Find where the given text appears and provide that cell's center as (x, y) coordinate. 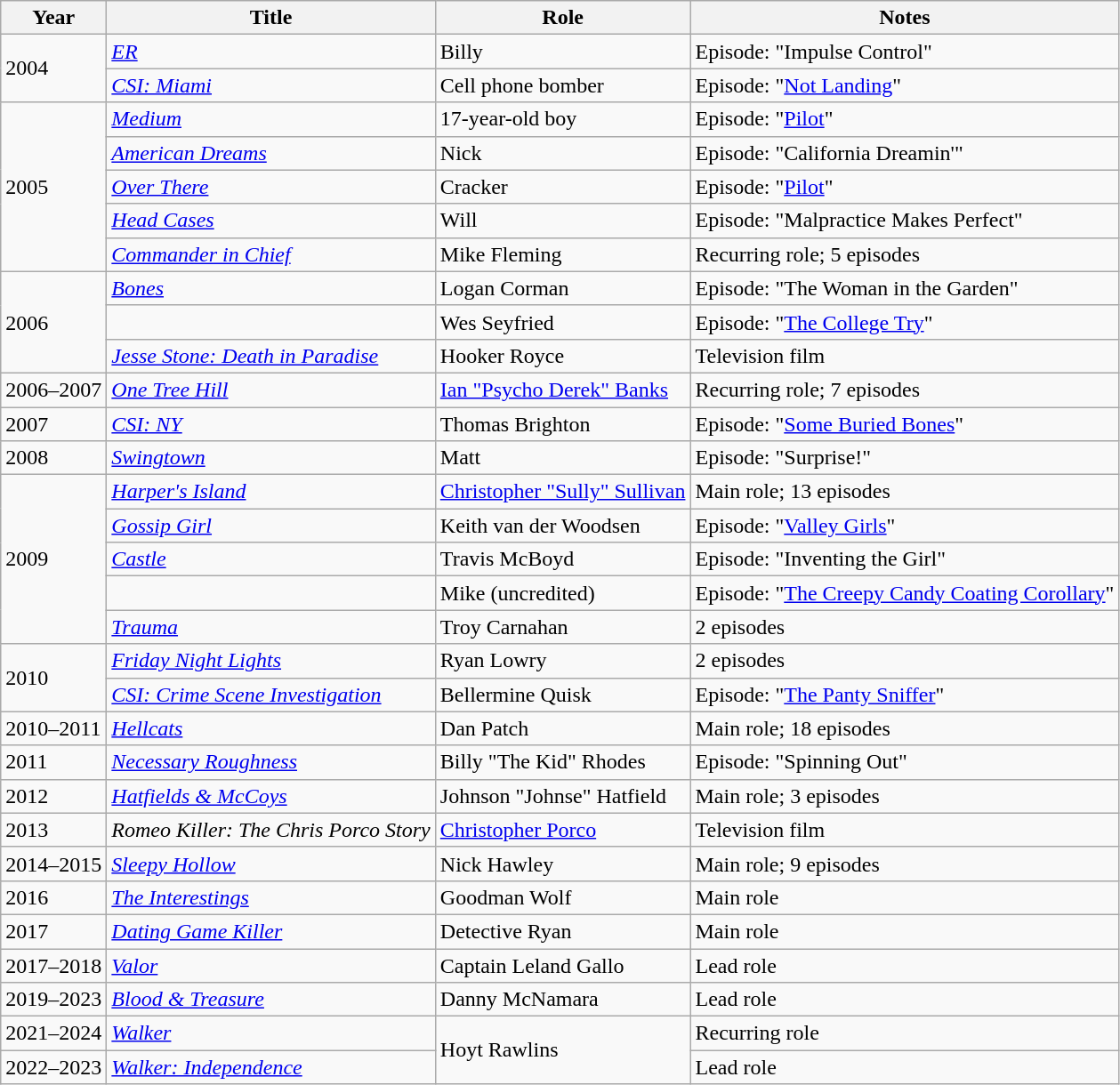
Episode: "The College Try" (905, 322)
2019–2023 (53, 1000)
Episode: "Malpractice Makes Perfect" (905, 221)
Billy (562, 52)
Hatfields & McCoys (270, 796)
2006–2007 (53, 390)
CSI: Crime Scene Investigation (270, 695)
Necessary Roughness (270, 762)
2022–2023 (53, 1067)
Episode: "Surprise!" (905, 458)
Thomas Brighton (562, 424)
2005 (53, 187)
Recurring role; 5 episodes (905, 254)
Valor (270, 965)
Will (562, 221)
Head Cases (270, 221)
Episode: "Valley Girls" (905, 526)
Episode: "The Panty Sniffer" (905, 695)
Blood & Treasure (270, 1000)
Walker (270, 1033)
2008 (53, 458)
Episode: "Not Landing" (905, 85)
Travis McBoyd (562, 559)
Notes (905, 18)
Medium (270, 119)
Recurring role; 7 episodes (905, 390)
Troy Carnahan (562, 627)
American Dreams (270, 153)
2012 (53, 796)
Episode: "Inventing the Girl" (905, 559)
Hellcats (270, 728)
Logan Corman (562, 288)
2010 (53, 678)
ER (270, 52)
Bellermine Quisk (562, 695)
Dan Patch (562, 728)
Main role; 3 episodes (905, 796)
The Interestings (270, 897)
Nick (562, 153)
Main role; 9 episodes (905, 864)
Episode: "Impulse Control" (905, 52)
Episode: "The Woman in the Garden" (905, 288)
Mike (uncredited) (562, 593)
Mike Fleming (562, 254)
Gossip Girl (270, 526)
17-year-old boy (562, 119)
Christopher Porco (562, 830)
Wes Seyfried (562, 322)
Cell phone bomber (562, 85)
Cracker (562, 187)
Dating Game Killer (270, 931)
Sleepy Hollow (270, 864)
Matt (562, 458)
2004 (53, 68)
Main role; 13 episodes (905, 492)
Main role; 18 episodes (905, 728)
Over There (270, 187)
2021–2024 (53, 1033)
Friday Night Lights (270, 661)
Episode: "The Creepy Candy Coating Corollary" (905, 593)
Ryan Lowry (562, 661)
Nick Hawley (562, 864)
Walker: Independence (270, 1067)
Christopher "Sully" Sullivan (562, 492)
Swingtown (270, 458)
Billy "The Kid" Rhodes (562, 762)
Danny McNamara (562, 1000)
2017 (53, 931)
2017–2018 (53, 965)
Hooker Royce (562, 356)
Hoyt Rawlins (562, 1050)
2009 (53, 559)
Jesse Stone: Death in Paradise (270, 356)
Episode: "Spinning Out" (905, 762)
Harper's Island (270, 492)
Goodman Wolf (562, 897)
Keith van der Woodsen (562, 526)
2006 (53, 322)
Episode: "California Dreamin'" (905, 153)
Ian "Psycho Derek" Banks (562, 390)
Detective Ryan (562, 931)
Trauma (270, 627)
CSI: Miami (270, 85)
Episode: "Some Buried Bones" (905, 424)
2011 (53, 762)
Bones (270, 288)
CSI: NY (270, 424)
Role (562, 18)
Title (270, 18)
2013 (53, 830)
Captain Leland Gallo (562, 965)
2014–2015 (53, 864)
One Tree Hill (270, 390)
Recurring role (905, 1033)
Year (53, 18)
2007 (53, 424)
Johnson "Johnse" Hatfield (562, 796)
Castle (270, 559)
Romeo Killer: The Chris Porco Story (270, 830)
2010–2011 (53, 728)
2016 (53, 897)
Commander in Chief (270, 254)
